From the cell containing the given text, extract its center point as (X, Y) coordinate. 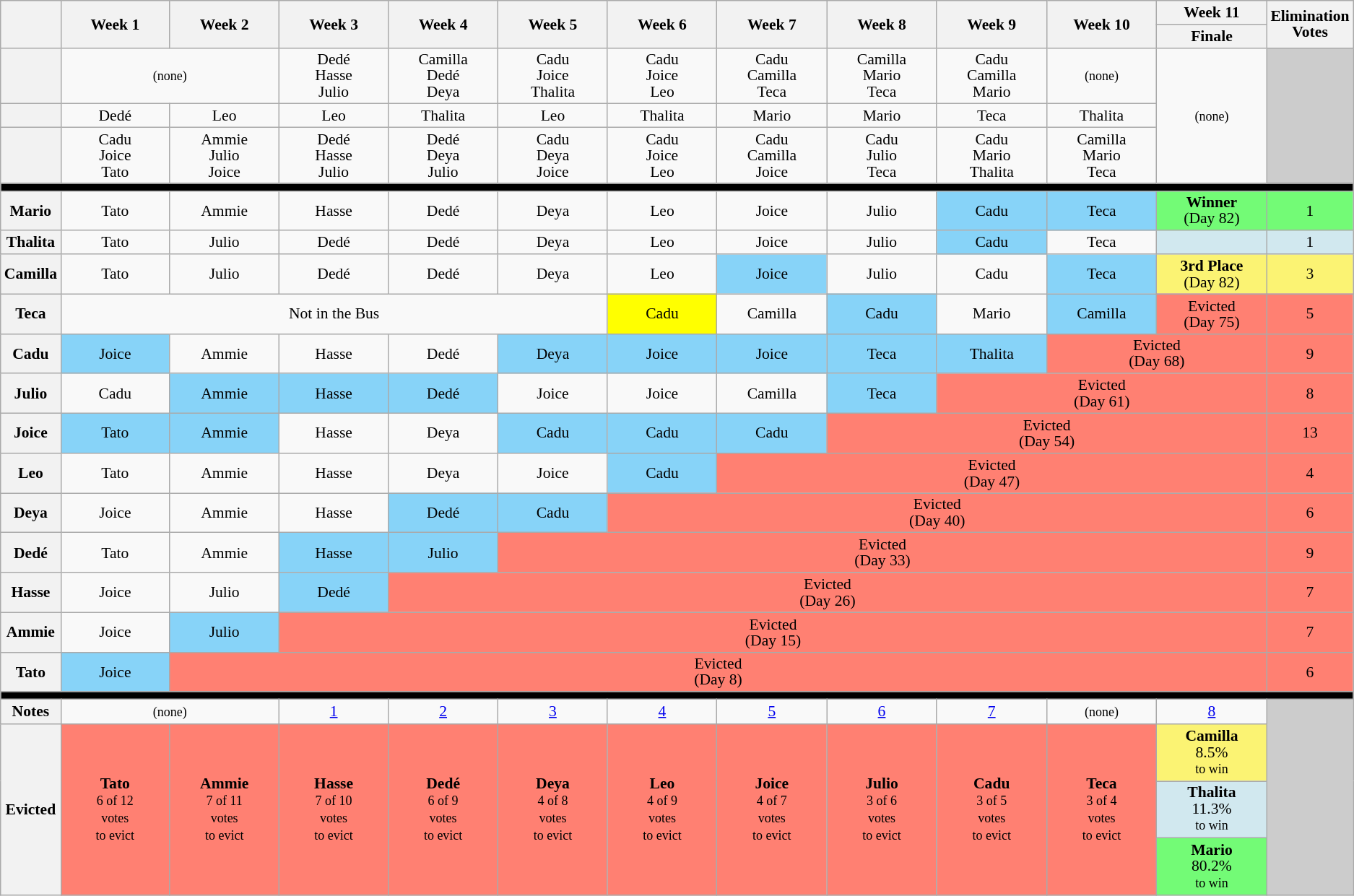
CamillaDedéDeya (443, 76)
Week 11 (1212, 13)
Evicted(Day 54) (1047, 433)
Week 8 (882, 25)
CaduDeyaJoice (553, 156)
CaduJoiceThalita (553, 76)
Ammie7 of 11votesto evict (225, 810)
Evicted(Day 61) (1102, 394)
2 (443, 712)
Teca3 of 4votesto evict (1101, 810)
Week 4 (443, 25)
CaduJulioTeca (882, 156)
CaduJoiceTato (116, 156)
Mario80.2%to win (1212, 866)
Dedé6 of 9votesto evict (443, 810)
Deya4 of 8votesto evict (553, 810)
Evicted(Day 15) (773, 632)
Evicted(Day 26) (828, 592)
Notes (30, 712)
Week 3 (334, 25)
Not in the Bus (334, 313)
Evicted(Day 8) (719, 671)
Cadu3 of 5votesto evict (991, 810)
Evicted(Day 33) (882, 553)
Leo4 of 9votesto evict (662, 810)
Thalita11.3%to win (1212, 810)
Evicted(Day 40) (937, 513)
Camilla8.5%to win (1212, 752)
Evicted(Day 68) (1157, 354)
CaduCamillaJoice (772, 156)
Tato6 of 12votesto evict (116, 810)
Winner(Day 82) (1212, 211)
13 (1310, 433)
CaduCamillaTeca (772, 76)
EliminationVotes (1310, 25)
Julio3 of 6votesto evict (882, 810)
Week 10 (1101, 25)
CaduMarioThalita (991, 156)
Joice4 of 7votesto evict (772, 810)
Hasse7 of 10votesto evict (334, 810)
3rd Place(Day 82) (1212, 274)
Evicted(Day 75) (1212, 313)
Week 1 (116, 25)
Week 6 (662, 25)
Week 5 (553, 25)
Evicted (30, 810)
DedéDeyaJulio (443, 156)
Week 7 (772, 25)
CaduCamillaMario (991, 76)
Week 2 (225, 25)
Evicted(Day 47) (992, 474)
AmmieJulioJoice (225, 156)
Week 9 (991, 25)
Finale (1212, 36)
